Return the (x, y) coordinate for the center point of the cell that contains the specified text.  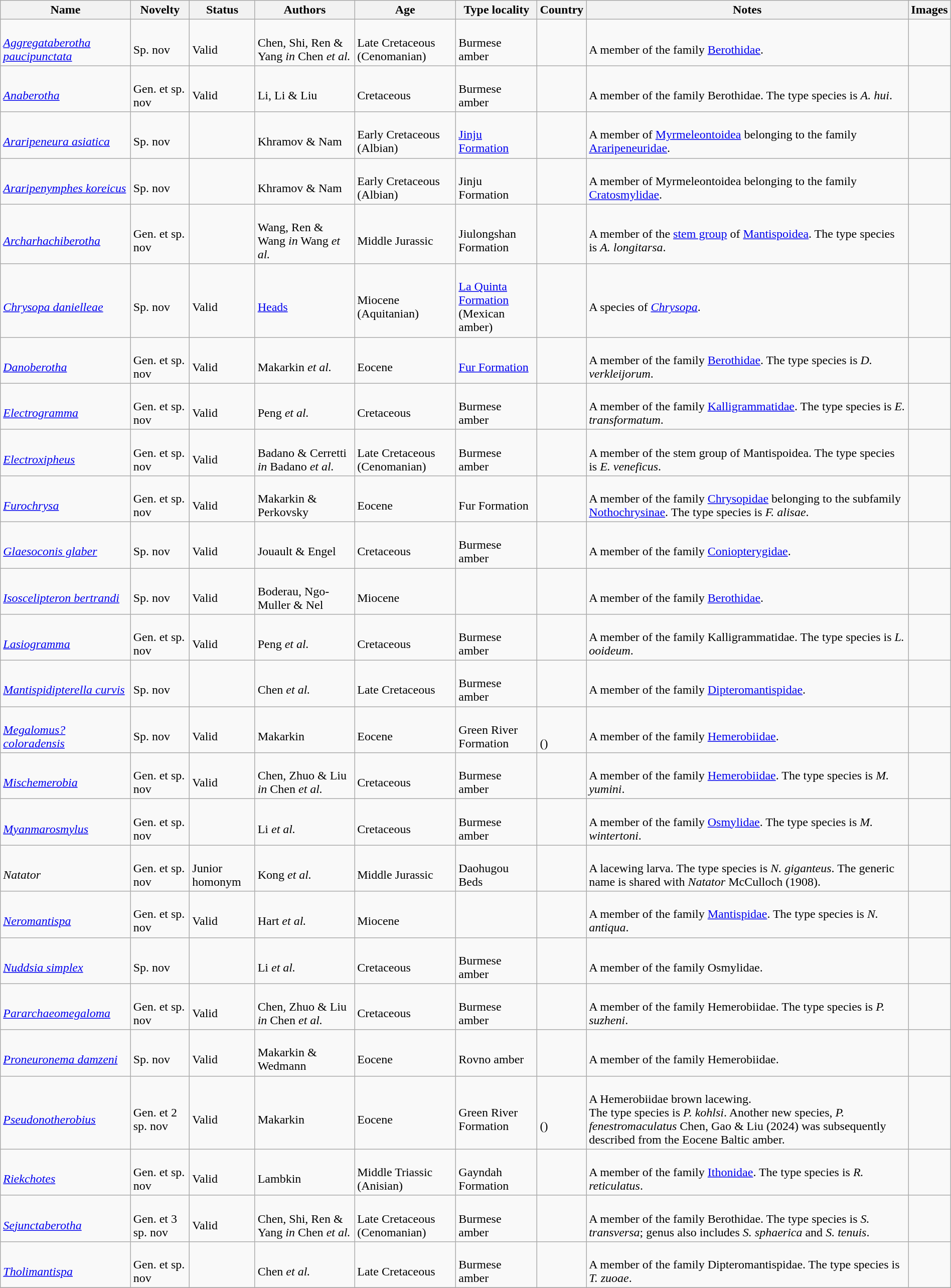
Boderau, Ngo-Muller & Nel (305, 591)
Daohugou Beds (497, 868)
Age (405, 10)
Natator (65, 868)
A member of Myrmeleontoidea belonging to the family Araripeneuridae. (747, 135)
Makarkin et al. (305, 360)
Hart et al. (305, 914)
Wang, Ren & Wang in Wang et al. (305, 234)
Electroxipheus (65, 452)
Makarkin & Wedmann (305, 1053)
Junior homonym (222, 868)
A member of the family Chrysopidae belonging to the subfamily Nothochrysinae. The type species is F. alisae. (747, 499)
Status (222, 10)
A member of the family Kalligrammatidae. The type species is E. transformatum. (747, 406)
Pseudonotherobius (65, 1112)
Heads (305, 300)
Gayndah Formation (497, 1172)
Riekchotes (65, 1172)
Tholimantispa (65, 1264)
Archarhachiberotha (65, 234)
Type locality (497, 10)
Neromantispa (65, 914)
Chrysopa danielleae (65, 300)
A member of the family Berothidae. The type species is D. verkleijorum. (747, 360)
Nuddsia simplex (65, 960)
La Quinta Formation(Mexican amber) (497, 300)
A member of Myrmeleontoidea belonging to the family Cratosmylidae. (747, 181)
Badano & Cerretti in Badano et al. (305, 452)
Pararchaeomegaloma (65, 1007)
Isoscelipteron bertrandi (65, 591)
Novelty (160, 10)
A member of the family Berothidae. The type species is S. transversa; genus also includes S. sphaerica and S. tenuis. (747, 1218)
A member of the family Kalligrammatidae. The type species is L. ooideum. (747, 637)
A species of Chrysopa. (747, 300)
Myanmarosmylus (65, 822)
Images (929, 10)
Proneuronema damzeni (65, 1053)
A member of the stem group of Mantispoidea. The type species is A. longitarsa. (747, 234)
Aggregataberotha paucipunctata (65, 43)
A member of the family Berothidae. The type species is A. hui. (747, 89)
A member of the family Hemerobiidae. The type species is M. yumini. (747, 776)
A member of the family Dipteromantispidae. The type species is T. zuoae. (747, 1264)
Sejunctaberotha (65, 1218)
A lacewing larva. The type species is N. giganteus. The generic name is shared with Natator McCulloch (1908). (747, 868)
Miocene (Aquitanian) (405, 300)
Gen. et 2 sp. nov (160, 1112)
Anaberotha (65, 89)
Mantispidipterella curvis (65, 684)
Kong et al. (305, 868)
Gen. et 3 sp. nov (160, 1218)
Jouault & Engel (305, 545)
Makarkin & Perkovsky (305, 499)
Lambkin (305, 1172)
A member of the family Hemerobiidae. The type species is P. suzheni. (747, 1007)
Electrogramma (65, 406)
Jiulongshan Formation (497, 234)
Notes (747, 10)
Middle Triassic (Anisian) (405, 1172)
Li, Li & Liu (305, 89)
Authors (305, 10)
A member of the family Osmylidae. (747, 960)
Name (65, 10)
A member of the family Ithonidae. The type species is R. reticulatus. (747, 1172)
Araripeneura asiatica (65, 135)
Country (562, 10)
A member of the family Mantispidae. The type species is N. antiqua. (747, 914)
Mischemerobia (65, 776)
Lasiogramma (65, 637)
Danoberotha (65, 360)
Araripenymphes koreicus (65, 181)
A member of the family Osmylidae. The type species is M. wintertoni. (747, 822)
Furochrysa (65, 499)
Rovno amber (497, 1053)
Megalomus? coloradensis (65, 730)
Glaesoconis glaber (65, 545)
A member of the family Coniopterygidae. (747, 545)
A member of the stem group of Mantispoidea. The type species is E. veneficus. (747, 452)
A member of the family Dipteromantispidae. (747, 684)
